Return (X, Y) of the center of cell containing provided text 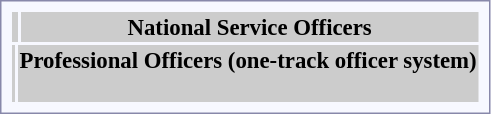
Professional Officers (one-track officer system) (248, 74)
National Service Officers (250, 27)
